Pinpoint the cell where the given text exists, returning its [x, y] midpoint coordinate. 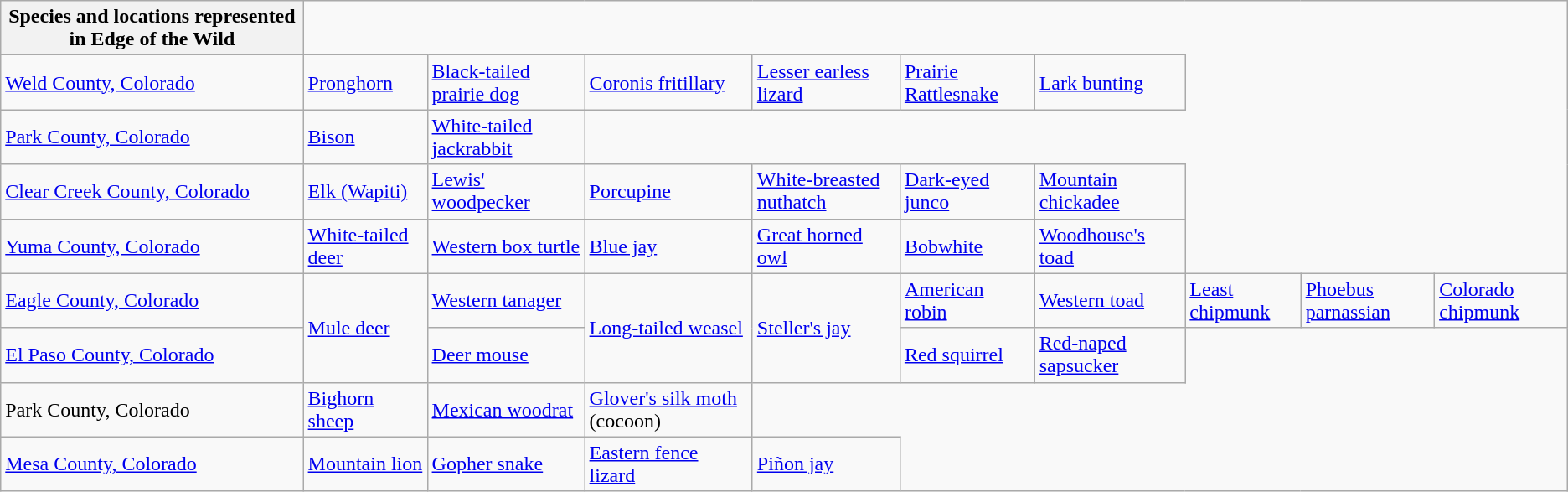
Weld County, Colorado [152, 82]
Steller's jay [826, 328]
Colorado chipmunk [1501, 300]
Bighorn sheep [365, 409]
Deer mouse [506, 355]
Mule deer [365, 328]
Black-tailed prairie dog [506, 82]
Piñon jay [826, 464]
Yuma County, Colorado [152, 246]
Red squirrel [967, 355]
Mexican woodrat [506, 409]
Porcupine [668, 191]
Coronis fritillary [668, 82]
Phoebus parnassian [1367, 300]
White-tailed deer [365, 246]
White-tailed jackrabbit [506, 137]
Red-naped sapsucker [1110, 355]
Dark-eyed junco [967, 191]
Glover's silk moth (cocoon) [668, 409]
Pronghorn [365, 82]
Species and locations represented in Edge of the Wild [152, 28]
American robin [967, 300]
Eastern fence lizard [668, 464]
Woodhouse's toad [1110, 246]
Great horned owl [826, 246]
Clear Creek County, Colorado [152, 191]
Lesser earless lizard [826, 82]
White-breasted nuthatch [826, 191]
Lewis' woodpecker [506, 191]
Mountain chickadee [1110, 191]
Prairie Rattlesnake [967, 82]
Western box turtle [506, 246]
Lark bunting [1110, 82]
Long-tailed weasel [668, 328]
Western toad [1110, 300]
Least chipmunk [1243, 300]
Eagle County, Colorado [152, 300]
Elk (Wapiti) [365, 191]
Bobwhite [967, 246]
Gopher snake [506, 464]
Blue jay [668, 246]
Western tanager [506, 300]
El Paso County, Colorado [152, 355]
Mesa County, Colorado [152, 464]
Bison [365, 137]
Mountain lion [365, 464]
